Return the [x, y] coordinate for the center point of the cell that contains the specified text.  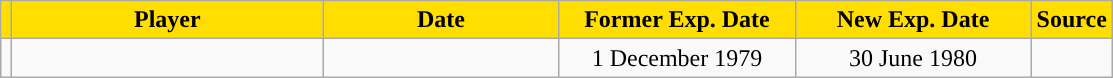
Date [441, 20]
New Exp. Date [913, 20]
Former Exp. Date [677, 20]
1 December 1979 [677, 58]
Player [168, 20]
30 June 1980 [913, 58]
Source [1072, 20]
